Scan for the cell matching the given text and deliver its (X, Y) coordinate at center. 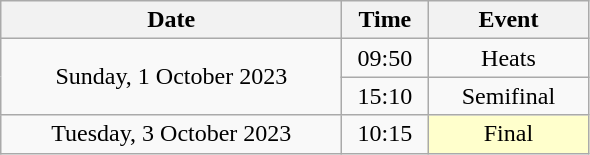
Sunday, 1 October 2023 (172, 77)
09:50 (385, 58)
10:15 (385, 134)
15:10 (385, 96)
Tuesday, 3 October 2023 (172, 134)
Time (385, 20)
Date (172, 20)
Final (508, 134)
Event (508, 20)
Heats (508, 58)
Semifinal (508, 96)
